Determine the (x, y) coordinate at the center of the cell enclosing the given text.  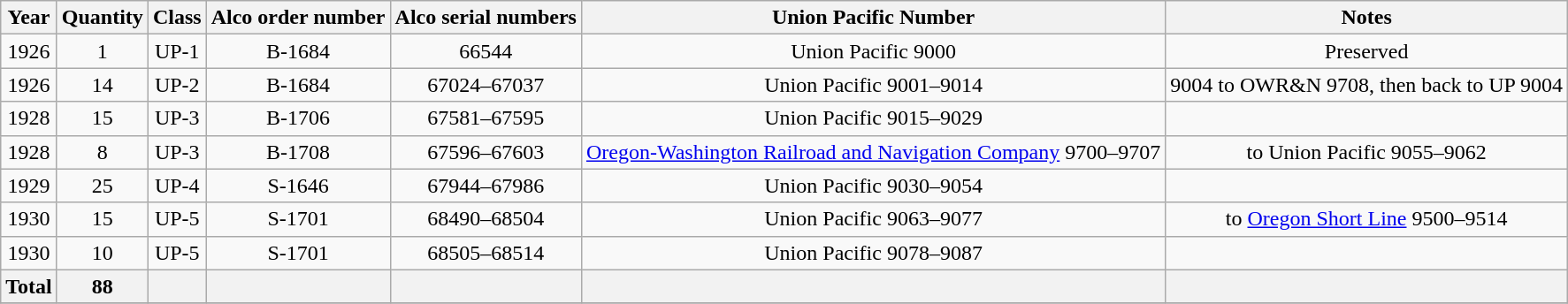
Union Pacific 9001–9014 (873, 85)
Quantity (103, 18)
9004 to OWR&N 9708, then back to UP 9004 (1367, 85)
67596–67603 (486, 152)
68490–68504 (486, 219)
Notes (1367, 18)
B-1706 (298, 118)
UP-2 (177, 85)
Union Pacific 9030–9054 (873, 186)
Union Pacific 9078–9087 (873, 253)
to Oregon Short Line 9500–9514 (1367, 219)
Union Pacific 9000 (873, 51)
B-1708 (298, 152)
1929 (29, 186)
S-1646 (298, 186)
14 (103, 85)
Oregon-Washington Railroad and Navigation Company 9700–9707 (873, 152)
8 (103, 152)
88 (103, 286)
to Union Pacific 9055–9062 (1367, 152)
Union Pacific 9063–9077 (873, 219)
UP-4 (177, 186)
67944–67986 (486, 186)
25 (103, 186)
10 (103, 253)
Alco serial numbers (486, 18)
67581–67595 (486, 118)
Year (29, 18)
67024–67037 (486, 85)
1 (103, 51)
Union Pacific 9015–9029 (873, 118)
Class (177, 18)
Union Pacific Number (873, 18)
Preserved (1367, 51)
UP-1 (177, 51)
Alco order number (298, 18)
68505–68514 (486, 253)
66544 (486, 51)
Total (29, 286)
